Return (X, Y) of the center of cell containing provided text 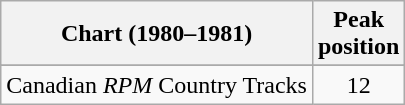
Peakposition (358, 34)
12 (358, 85)
Chart (1980–1981) (157, 34)
Canadian RPM Country Tracks (157, 85)
